Detect which cell encompasses the target text, then output its [x, y] center coordinate. 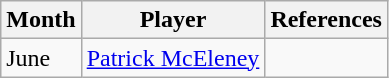
Patrick McEleney [173, 58]
Month [41, 20]
Player [173, 20]
References [326, 20]
June [41, 58]
